Determine the (X, Y) coordinate at the center of the cell enclosing the given text.  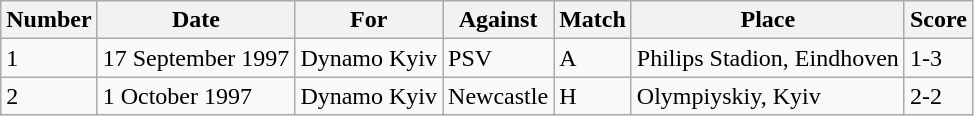
Philips Stadion, Eindhoven (768, 58)
Place (768, 20)
2 (49, 96)
17 September 1997 (196, 58)
For (369, 20)
2-2 (938, 96)
Date (196, 20)
H (593, 96)
Match (593, 20)
PSV (498, 58)
A (593, 58)
1 October 1997 (196, 96)
Number (49, 20)
1-3 (938, 58)
Olympiyskiy, Kyiv (768, 96)
1 (49, 58)
Newcastle (498, 96)
Against (498, 20)
Score (938, 20)
